Identify which cell holds the provided text, then report its [x, y] central coordinate. 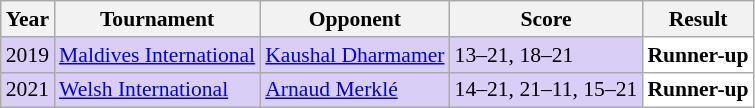
2019 [28, 55]
Tournament [157, 19]
Year [28, 19]
Result [698, 19]
2021 [28, 90]
Welsh International [157, 90]
Maldives International [157, 55]
Score [546, 19]
14–21, 21–11, 15–21 [546, 90]
Opponent [354, 19]
Kaushal Dharmamer [354, 55]
13–21, 18–21 [546, 55]
Arnaud Merklé [354, 90]
